Identify which cell holds the provided text, then report its (x, y) central coordinate. 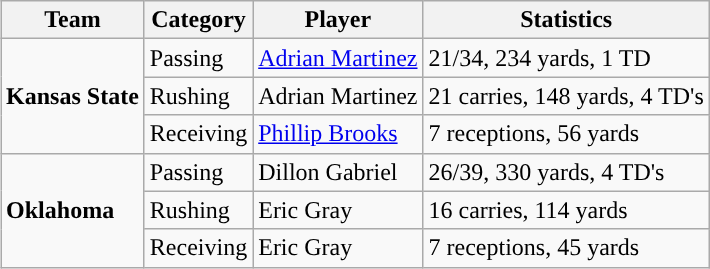
Category (198, 20)
7 receptions, 45 yards (566, 248)
26/39, 330 yards, 4 TD's (566, 172)
16 carries, 114 yards (566, 210)
7 receptions, 56 yards (566, 134)
Dillon Gabriel (338, 172)
Oklahoma (73, 210)
Team (73, 20)
21 carries, 148 yards, 4 TD's (566, 96)
Kansas State (73, 96)
21/34, 234 yards, 1 TD (566, 58)
Phillip Brooks (338, 134)
Statistics (566, 20)
Player (338, 20)
